Return [x, y] of the center of cell containing provided text 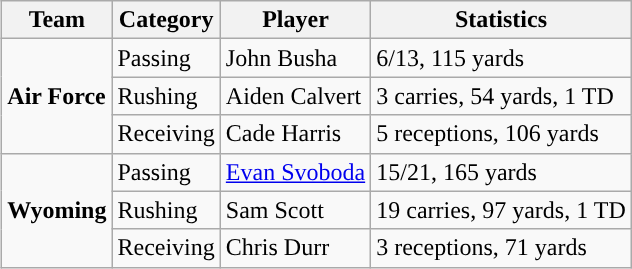
19 carries, 97 yards, 1 TD [502, 210]
Chris Durr [295, 248]
Category [166, 20]
15/21, 165 yards [502, 172]
Air Force [57, 96]
3 receptions, 71 yards [502, 248]
Aiden Calvert [295, 96]
3 carries, 54 yards, 1 TD [502, 96]
Sam Scott [295, 210]
Evan Svoboda [295, 172]
Wyoming [57, 210]
Player [295, 20]
6/13, 115 yards [502, 58]
John Busha [295, 58]
Team [57, 20]
5 receptions, 106 yards [502, 134]
Statistics [502, 20]
Cade Harris [295, 134]
